Pinpoint the cell where the given text exists, returning its (X, Y) midpoint coordinate. 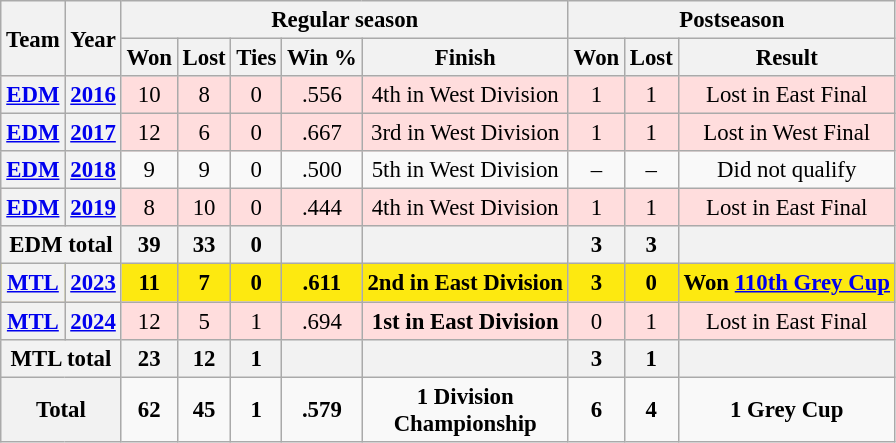
Postseason (732, 20)
45 (204, 410)
.444 (322, 208)
EDM total (61, 245)
.500 (322, 170)
Lost in West Final (786, 133)
33 (204, 245)
2017 (93, 133)
5 (204, 321)
2nd in East Division (465, 283)
2019 (93, 208)
.611 (322, 283)
Team (33, 38)
1 Grey Cup (786, 410)
2023 (93, 283)
39 (149, 245)
Finish (465, 58)
62 (149, 410)
7 (204, 283)
.579 (322, 410)
1 DivisionChampionship (465, 410)
MTL total (61, 358)
11 (149, 283)
Total (61, 410)
4 (651, 410)
2018 (93, 170)
.694 (322, 321)
2024 (93, 321)
.667 (322, 133)
Regular season (344, 20)
Year (93, 38)
3rd in West Division (465, 133)
2016 (93, 95)
5th in West Division (465, 170)
Ties (256, 58)
Win % (322, 58)
Did not qualify (786, 170)
23 (149, 358)
Won 110th Grey Cup (786, 283)
1st in East Division (465, 321)
Result (786, 58)
.556 (322, 95)
